Identify which cell holds the provided text, then report its [X, Y] central coordinate. 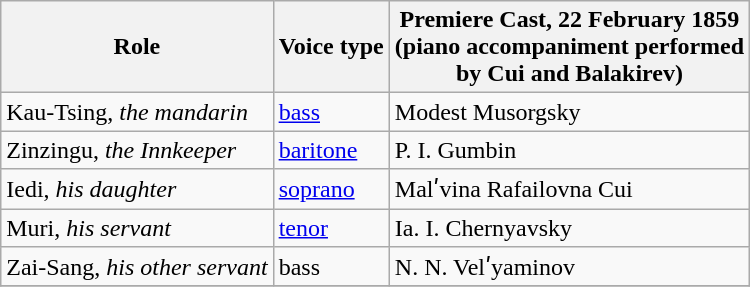
baritone [331, 150]
Premiere Cast, 22 February 1859(piano accompaniment performedby Cui and Balakirev) [569, 47]
Iedi, his daughter [137, 189]
Kau-Tsing, the mandarin [137, 112]
Ia. I. Chernyavsky [569, 227]
Modest Musorgsky [569, 112]
Muri, his servant [137, 227]
Zinzingu, the Innkeeper [137, 150]
Voice type [331, 47]
Zai-Sang, his other servant [137, 267]
Role [137, 47]
tenor [331, 227]
Malʹvina Rafailovna Cui [569, 189]
P. I. Gumbin [569, 150]
N. N. Velʹyaminov [569, 267]
soprano [331, 189]
